Return (x, y) of the center of cell containing provided text 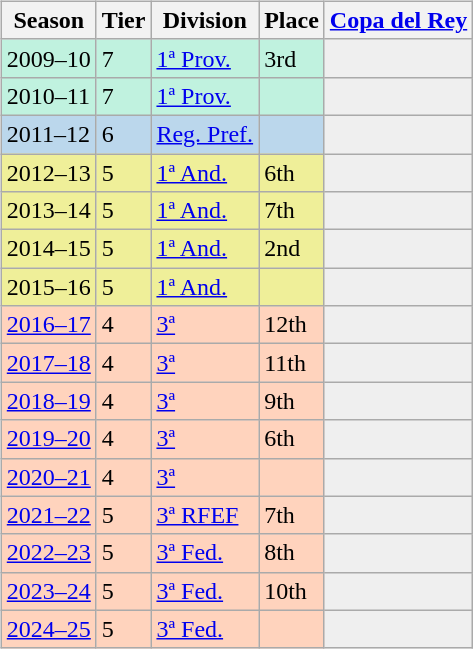
Season (48, 20)
2017–18 (48, 363)
Copa del Rey (398, 20)
2018–19 (48, 401)
2019–20 (48, 439)
2014–15 (48, 249)
2016–17 (48, 325)
Division (205, 20)
2021–22 (48, 515)
2010–11 (48, 96)
2nd (292, 249)
12th (292, 325)
11th (292, 363)
Reg. Pref. (205, 134)
2011–12 (48, 134)
2013–14 (48, 211)
2022–23 (48, 553)
2020–21 (48, 477)
8th (292, 553)
2015–16 (48, 287)
2024–25 (48, 629)
2023–24 (48, 591)
10th (292, 591)
3rd (292, 58)
3ª RFEF (205, 515)
6 (124, 134)
2009–10 (48, 58)
Place (292, 20)
2012–13 (48, 173)
Tier (124, 20)
9th (292, 401)
